Find where the given text appears and provide that cell's center as (x, y) coordinate. 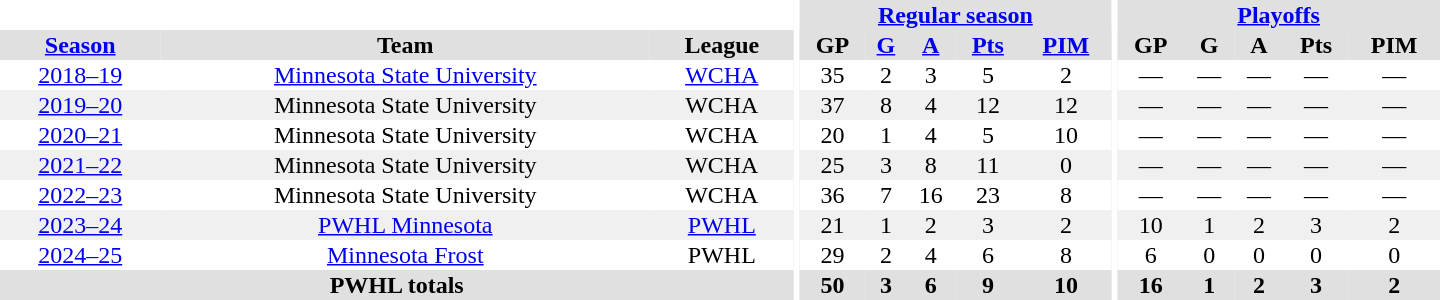
2023–24 (80, 225)
23 (988, 195)
Minnesota Frost (405, 255)
36 (832, 195)
PWHL Minnesota (405, 225)
2020–21 (80, 135)
2018–19 (80, 75)
2019–20 (80, 105)
9 (988, 285)
2024–25 (80, 255)
2021–22 (80, 165)
37 (832, 105)
Team (405, 45)
35 (832, 75)
11 (988, 165)
Season (80, 45)
Playoffs (1278, 15)
League (722, 45)
Regular season (956, 15)
20 (832, 135)
PWHL totals (396, 285)
2022–23 (80, 195)
7 (886, 195)
29 (832, 255)
21 (832, 225)
50 (832, 285)
25 (832, 165)
